Determine the (X, Y) coordinate at the center of the cell enclosing the given text.  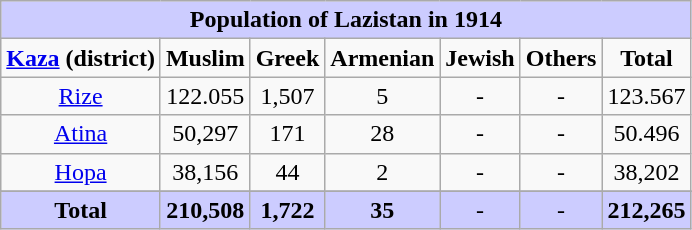
44 (288, 172)
5 (382, 96)
Population of Lazistan in 1914 (346, 20)
123.567 (646, 96)
38,202 (646, 172)
Others (561, 58)
Kaza (district) (81, 58)
212,265 (646, 210)
Armenian (382, 58)
35 (382, 210)
50,297 (205, 134)
171 (288, 134)
1,722 (288, 210)
Hopa (81, 172)
38,156 (205, 172)
122.055 (205, 96)
210,508 (205, 210)
1,507 (288, 96)
Muslim (205, 58)
2 (382, 172)
50.496 (646, 134)
Atina (81, 134)
Rize (81, 96)
Greek (288, 58)
Jewish (480, 58)
28 (382, 134)
